Detect which cell encompasses the target text, then output its [X, Y] center coordinate. 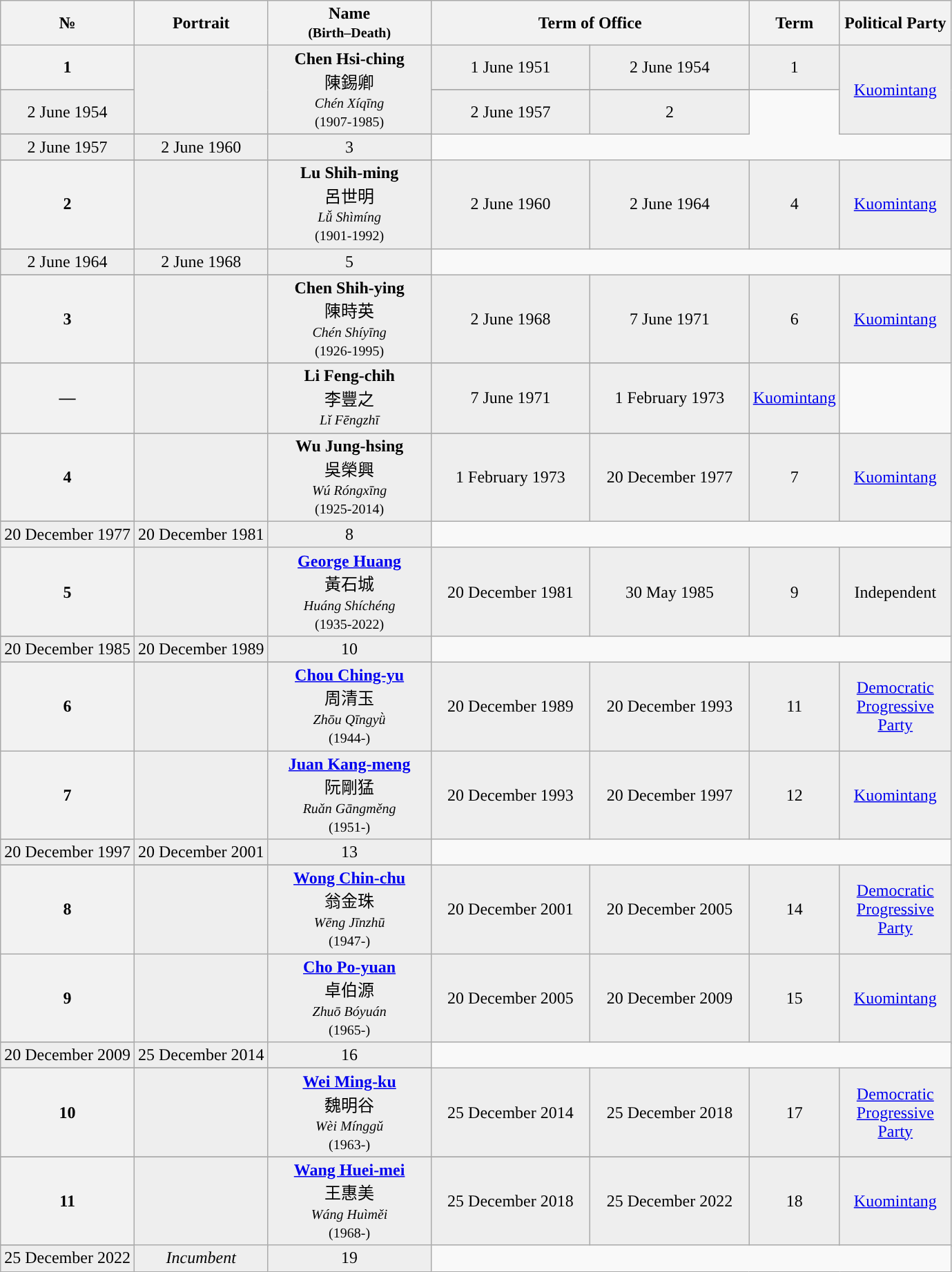
1 June 1951 [511, 68]
18 [794, 1201]
Wu Jung-hsing吳榮興 Wú Róngxīng (1925-2014) [349, 477]
Cho Po-yuan 卓伯源 Zhuō Bóyuán (1965-) [349, 998]
16 [349, 1055]
Portrait [201, 23]
19 [349, 1258]
Incumbent [201, 1258]
Wang Huei-mei王惠美 Wáng Huìměi (1968-) [349, 1201]
Independent [895, 591]
— [68, 398]
George Huang黃石城 Huáng Shíchéng (1935-2022) [349, 591]
Term [794, 23]
30 May 1985 [670, 591]
Li Feng-chih李豐之 Lǐ Fēngzhī [349, 398]
14 [794, 910]
13 [349, 852]
17 [794, 1113]
Term of Office [590, 23]
12 [794, 795]
Chen Hsi-ching陳錫卿 Chén Xíqīng (1907-1985) [349, 90]
Political Party [895, 23]
Lu Shih-ming呂世明 Lǚ Shìmíng (1901-1992) [349, 204]
15 [794, 998]
Wei Ming-ku魏明谷 Wèi Mínggǔ (1963-) [349, 1113]
Juan Kang-meng阮剛猛 Ruǎn Gāngměng (1951-) [349, 795]
Wong Chin-chu翁金珠 Wēng Jīnzhū (1947-) [349, 910]
Name(Birth–Death) [349, 23]
20 December 1985 [68, 649]
Chen Shih-ying陳時英 Chén Shíyīng (1926-1995) [349, 319]
№ [68, 23]
Chou Ching-yu周清玉 Zhōu Qīngyǜ (1944-) [349, 706]
